Detect which cell encompasses the target text, then output its [X, Y] center coordinate. 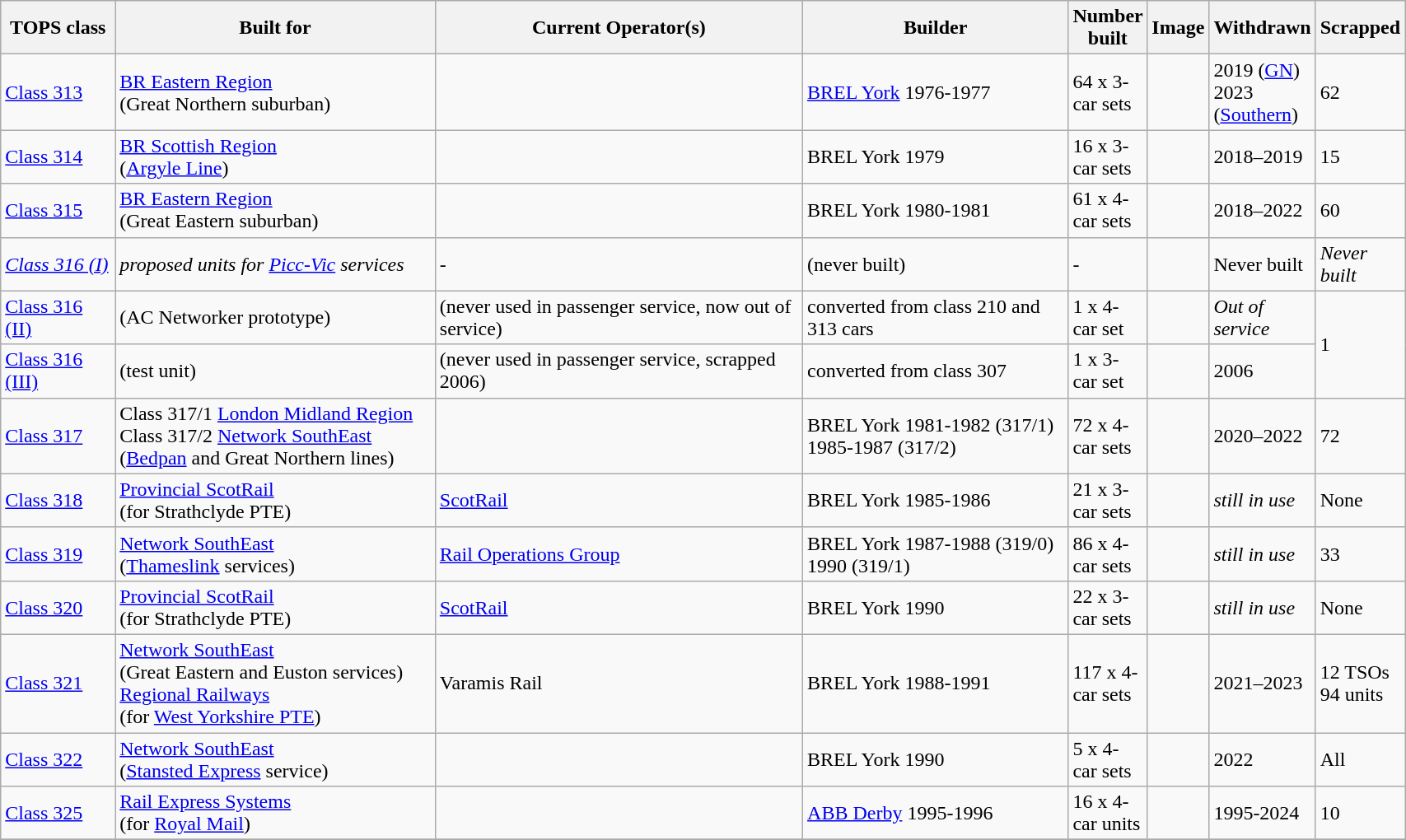
BREL York 1981-1982 (317/1)1985-1987 (317/2) [936, 436]
72 [1360, 436]
BREL York 1976-1977 [936, 92]
22 x 3-car sets [1108, 608]
2019 (GN)2023 (Southern) [1262, 92]
1 [1360, 344]
16 x 3-car sets [1108, 156]
Image [1178, 28]
12 TSOs94 units [1360, 684]
ABB Derby 1995-1996 [936, 814]
Class 319 [58, 553]
Varamis Rail [619, 684]
Network SouthEast(Thameslink services) [275, 553]
Out of service [1262, 318]
Class 325 [58, 814]
Class 317 [58, 436]
Withdrawn [1262, 28]
BREL York 1979 [936, 156]
2021–2023 [1262, 684]
86 x 4-car sets [1108, 553]
(never used in passenger service, now out of service) [619, 318]
Number built [1108, 28]
(test unit) [275, 371]
15 [1360, 156]
BR Eastern Region(Great Northern suburban) [275, 92]
Scrapped [1360, 28]
Rail Operations Group [619, 553]
TOPS class [58, 28]
2022 [1262, 759]
Built for [275, 28]
Network SouthEast(Great Eastern and Euston services)Regional Railways(for West Yorkshire PTE) [275, 684]
BREL York 1980-1981 [936, 211]
62 [1360, 92]
64 x 3-car sets [1108, 92]
Class 318 [58, 501]
Builder [936, 28]
2018–2019 [1262, 156]
10 [1360, 814]
Class 314 [58, 156]
(AC Networker prototype) [275, 318]
All [1360, 759]
BR Scottish Region(Argyle Line) [275, 156]
Class 320 [58, 608]
72 x 4-car sets [1108, 436]
61 x 4-car sets [1108, 211]
5 x 4-car sets [1108, 759]
BR Eastern Region(Great Eastern suburban) [275, 211]
1 x 4-car set [1108, 318]
16 x 4-car units [1108, 814]
Class 316 (I) [58, 264]
Class 322 [58, 759]
2018–2022 [1262, 211]
Network SouthEast(Stansted Express service) [275, 759]
BREL York 1987-1988 (319/0)1990 (319/1) [936, 553]
Class 321 [58, 684]
2020–2022 [1262, 436]
Class 317/1 London Midland RegionClass 317/2 Network SouthEast(Bedpan and Great Northern lines) [275, 436]
(never used in passenger service, scrapped 2006) [619, 371]
Class 313 [58, 92]
proposed units for Picc-Vic services [275, 264]
117 x 4-car sets [1108, 684]
1995-2024 [1262, 814]
Class 316 (III) [58, 371]
Rail Express Systems(for Royal Mail) [275, 814]
converted from class 307 [936, 371]
BREL York 1988-1991 [936, 684]
(never built) [936, 264]
Current Operator(s) [619, 28]
60 [1360, 211]
converted from class 210 and 313 cars [936, 318]
BREL York 1985-1986 [936, 501]
Class 315 [58, 211]
21 x 3-car sets [1108, 501]
2006 [1262, 371]
Class 316 (II) [58, 318]
1 x 3-car set [1108, 371]
33 [1360, 553]
